Scan for the cell matching the given text and deliver its [X, Y] coordinate at center. 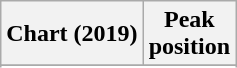
Chart (2019) [72, 34]
Peakposition [189, 34]
